Return [X, Y] of the center of cell containing provided text 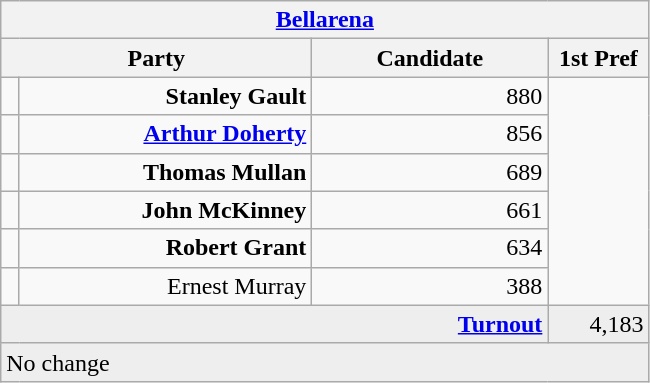
689 [430, 172]
John McKinney [166, 210]
4,183 [598, 324]
856 [430, 134]
Stanley Gault [166, 96]
No change [325, 362]
Turnout [274, 324]
1st Pref [598, 58]
Party [156, 58]
Ernest Murray [166, 286]
Candidate [430, 58]
Arthur Doherty [166, 134]
388 [430, 286]
880 [430, 96]
Thomas Mullan [166, 172]
661 [430, 210]
Bellarena [325, 20]
634 [430, 248]
Robert Grant [166, 248]
